Capture the cell that displays the provided text and extract its [X, Y] central coordinate. 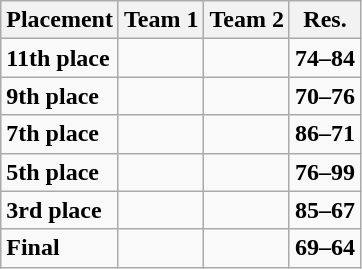
Team 1 [161, 20]
9th place [60, 96]
70–76 [324, 96]
76–99 [324, 172]
11th place [60, 58]
Team 2 [247, 20]
5th place [60, 172]
86–71 [324, 134]
3rd place [60, 210]
Placement [60, 20]
74–84 [324, 58]
Final [60, 248]
Res. [324, 20]
69–64 [324, 248]
7th place [60, 134]
85–67 [324, 210]
